Output the (X, Y) coordinate of the center of the cell containing the given text.  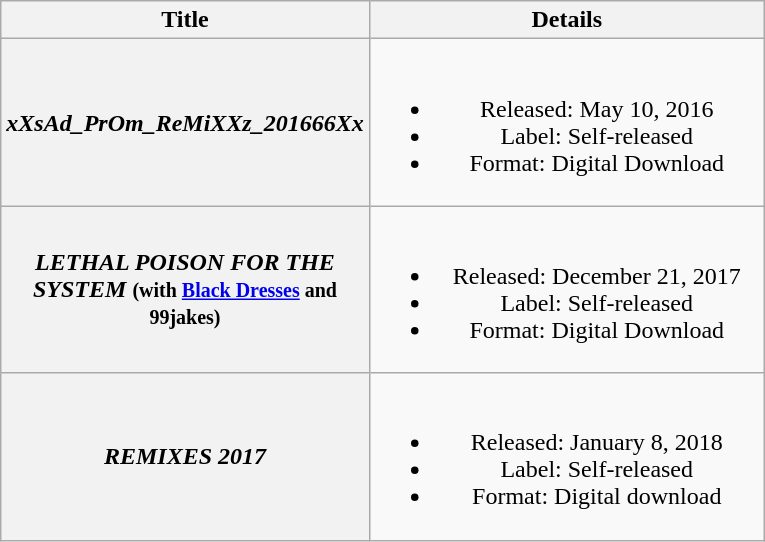
Title (185, 20)
xXsAd_PrOm_ReMiXXz_201666Xx (185, 122)
LETHAL POISON FOR THE SYSTEM (with Black Dresses and 99jakes) (185, 290)
Released: May 10, 2016Label: Self-releasedFormat: Digital Download (566, 122)
Details (566, 20)
REMIXES 2017 (185, 456)
Released: January 8, 2018Label: Self-releasedFormat: Digital download (566, 456)
Released: December 21, 2017Label: Self-releasedFormat: Digital Download (566, 290)
